Provide the [x, y] coordinate of the cell's center where the given text is located.  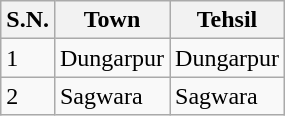
2 [28, 96]
Town [112, 20]
1 [28, 58]
S.N. [28, 20]
Tehsil [228, 20]
